Detect which cell encompasses the target text, then output its [X, Y] center coordinate. 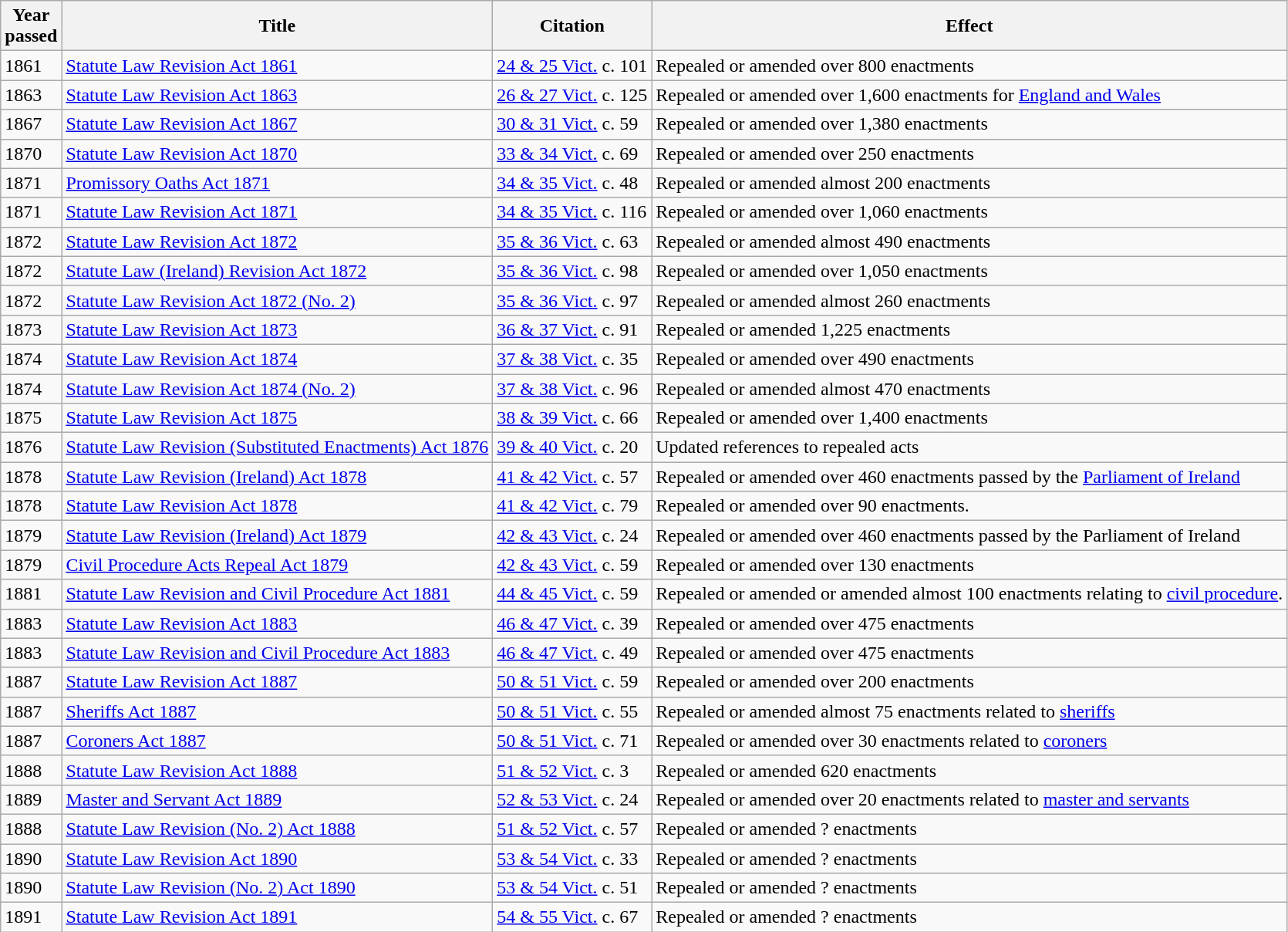
36 & 37 Vict. c. 91 [572, 329]
Title [278, 26]
Repealed or amended over 250 enactments [969, 154]
Repealed or amended over 1,060 enactments [969, 212]
Statute Law Revision Act 1875 [278, 418]
Statute Law Revision (Substituted Enactments) Act 1876 [278, 447]
42 & 43 Vict. c. 59 [572, 565]
Yearpassed [31, 26]
Repealed or amended over 1,050 enactments [969, 271]
Statute Law Revision Act 1878 [278, 506]
Repealed or amended 1,225 enactments [969, 329]
34 & 35 Vict. c. 48 [572, 183]
Effect [969, 26]
Repealed or amended almost 470 enactments [969, 388]
33 & 34 Vict. c. 69 [572, 154]
54 & 55 Vict. c. 67 [572, 917]
26 & 27 Vict. c. 125 [572, 95]
Repealed or amended almost 75 enactments related to sheriffs [969, 711]
1863 [31, 95]
Statute Law Revision and Civil Procedure Act 1881 [278, 594]
Repealed or amended over 490 enactments [969, 359]
Repealed or amended over 20 enactments related to master and servants [969, 799]
46 & 47 Vict. c. 49 [572, 653]
Statute Law Revision (Ireland) Act 1878 [278, 477]
Master and Servant Act 1889 [278, 799]
1867 [31, 124]
Repealed or amended almost 260 enactments [969, 300]
Repealed or amended over 200 enactments [969, 682]
46 & 47 Vict. c. 39 [572, 623]
Statute Law Revision Act 1867 [278, 124]
1889 [31, 799]
42 & 43 Vict. c. 24 [572, 535]
Statute Law Revision Act 1861 [278, 66]
Statute Law Revision Act 1883 [278, 623]
Repealed or amended 620 enactments [969, 770]
52 & 53 Vict. c. 24 [572, 799]
38 & 39 Vict. c. 66 [572, 418]
Repealed or amended over 1,400 enactments [969, 418]
Repealed or amended or amended almost 100 enactments relating to civil procedure. [969, 594]
Coroners Act 1887 [278, 741]
41 & 42 Vict. c. 57 [572, 477]
30 & 31 Vict. c. 59 [572, 124]
41 & 42 Vict. c. 79 [572, 506]
50 & 51 Vict. c. 59 [572, 682]
53 & 54 Vict. c. 33 [572, 859]
Repealed or amended over 30 enactments related to coroners [969, 741]
1861 [31, 66]
Statute Law Revision Act 1888 [278, 770]
1870 [31, 154]
Statute Law Revision Act 1872 (No. 2) [278, 300]
Statute Law Revision (No. 2) Act 1890 [278, 888]
1876 [31, 447]
Statute Law Revision Act 1863 [278, 95]
Repealed or amended over 1,380 enactments [969, 124]
44 & 45 Vict. c. 59 [572, 594]
Repealed or amended over 800 enactments [969, 66]
1875 [31, 418]
34 & 35 Vict. c. 116 [572, 212]
Statute Law Revision and Civil Procedure Act 1883 [278, 653]
Statute Law Revision Act 1890 [278, 859]
Statute Law Revision (No. 2) Act 1888 [278, 829]
53 & 54 Vict. c. 51 [572, 888]
1891 [31, 917]
Civil Procedure Acts Repeal Act 1879 [278, 565]
Statute Law (Ireland) Revision Act 1872 [278, 271]
Promissory Oaths Act 1871 [278, 183]
1873 [31, 329]
Statute Law Revision Act 1872 [278, 241]
Statute Law Revision Act 1871 [278, 212]
35 & 36 Vict. c. 98 [572, 271]
Statute Law Revision (Ireland) Act 1879 [278, 535]
Statute Law Revision Act 1891 [278, 917]
37 & 38 Vict. c. 35 [572, 359]
Statute Law Revision Act 1874 (No. 2) [278, 388]
Updated references to repealed acts [969, 447]
Statute Law Revision Act 1887 [278, 682]
37 & 38 Vict. c. 96 [572, 388]
Statute Law Revision Act 1873 [278, 329]
24 & 25 Vict. c. 101 [572, 66]
50 & 51 Vict. c. 71 [572, 741]
50 & 51 Vict. c. 55 [572, 711]
Repealed or amended almost 490 enactments [969, 241]
39 & 40 Vict. c. 20 [572, 447]
35 & 36 Vict. c. 97 [572, 300]
Repealed or amended over 1,600 enactments for England and Wales [969, 95]
Citation [572, 26]
51 & 52 Vict. c. 57 [572, 829]
35 & 36 Vict. c. 63 [572, 241]
Repealed or amended almost 200 enactments [969, 183]
Repealed or amended over 90 enactments. [969, 506]
Statute Law Revision Act 1870 [278, 154]
51 & 52 Vict. c. 3 [572, 770]
Statute Law Revision Act 1874 [278, 359]
1881 [31, 594]
Repealed or amended over 130 enactments [969, 565]
Sheriffs Act 1887 [278, 711]
